Identify which cell holds the provided text, then report its [x, y] central coordinate. 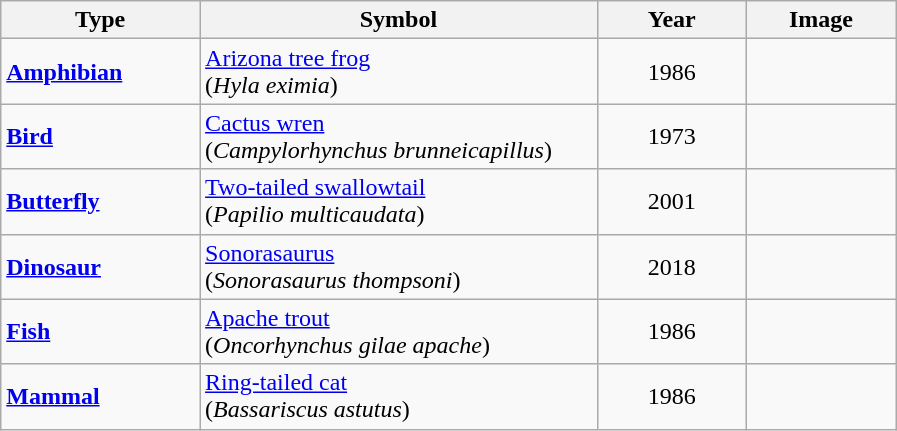
Ring-tailed cat(Bassariscus astutus) [399, 396]
1973 [672, 136]
Fish [100, 332]
2018 [672, 266]
Arizona tree frog(Hyla eximia) [399, 72]
Image [820, 20]
Butterfly [100, 202]
Apache trout(Oncorhynchus gilae apache) [399, 332]
Year [672, 20]
2001 [672, 202]
Cactus wren(Campylorhynchus brunneicapillus) [399, 136]
Symbol [399, 20]
Sonorasaurus(Sonorasaurus thompsoni) [399, 266]
Bird [100, 136]
Amphibian [100, 72]
Mammal [100, 396]
Two-tailed swallowtail(Papilio multicaudata) [399, 202]
Type [100, 20]
Dinosaur [100, 266]
